For the text-containing cell, return its midpoint in [x, y] coordinate format. 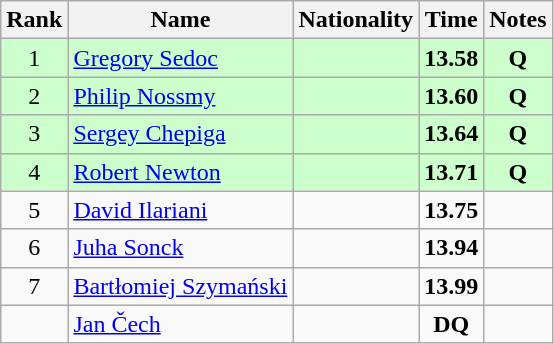
7 [34, 286]
6 [34, 248]
13.99 [452, 286]
Time [452, 20]
13.64 [452, 134]
Nationality [356, 20]
13.71 [452, 172]
3 [34, 134]
Name [180, 20]
David Ilariani [180, 210]
2 [34, 96]
13.94 [452, 248]
Sergey Chepiga [180, 134]
DQ [452, 324]
Bartłomiej Szymański [180, 286]
Gregory Sedoc [180, 58]
5 [34, 210]
Notes [518, 20]
1 [34, 58]
4 [34, 172]
Jan Čech [180, 324]
Rank [34, 20]
13.60 [452, 96]
Juha Sonck [180, 248]
Robert Newton [180, 172]
Philip Nossmy [180, 96]
13.75 [452, 210]
13.58 [452, 58]
